Identify which cell holds the provided text, then report its (X, Y) central coordinate. 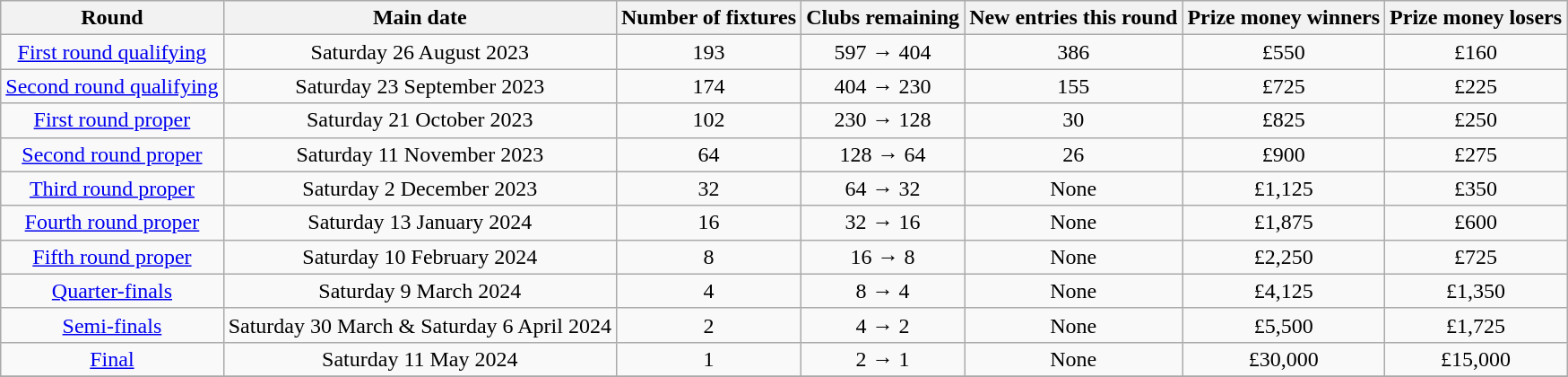
16 → 8 (883, 257)
Fourth round proper (112, 223)
£825 (1284, 120)
Main date (420, 18)
£350 (1476, 188)
Saturday 11 November 2023 (420, 154)
Saturday 21 October 2023 (420, 120)
64 → 32 (883, 188)
Saturday 11 May 2024 (420, 359)
Clubs remaining (883, 18)
£275 (1476, 154)
£550 (1284, 52)
£250 (1476, 120)
£900 (1284, 154)
£4,125 (1284, 291)
2 → 1 (883, 359)
First round proper (112, 120)
Saturday 23 September 2023 (420, 86)
Number of fixtures (708, 18)
386 (1074, 52)
Saturday 26 August 2023 (420, 52)
Final (112, 359)
£2,250 (1284, 257)
102 (708, 120)
Third round proper (112, 188)
16 (708, 223)
32 (708, 188)
Fifth round proper (112, 257)
£600 (1476, 223)
Quarter-finals (112, 291)
174 (708, 86)
26 (1074, 154)
128 → 64 (883, 154)
£1,725 (1476, 325)
1 (708, 359)
£30,000 (1284, 359)
4 (708, 291)
597 → 404 (883, 52)
4 → 2 (883, 325)
£15,000 (1476, 359)
8 → 4 (883, 291)
£1,125 (1284, 188)
£225 (1476, 86)
Prize money losers (1476, 18)
404 → 230 (883, 86)
230 → 128 (883, 120)
£1,350 (1476, 291)
Round (112, 18)
New entries this round (1074, 18)
Saturday 13 January 2024 (420, 223)
Semi-finals (112, 325)
Saturday 2 December 2023 (420, 188)
32 → 16 (883, 223)
£160 (1476, 52)
Saturday 10 February 2024 (420, 257)
Prize money winners (1284, 18)
£1,875 (1284, 223)
Saturday 9 March 2024 (420, 291)
64 (708, 154)
£5,500 (1284, 325)
155 (1074, 86)
193 (708, 52)
30 (1074, 120)
Second round qualifying (112, 86)
Second round proper (112, 154)
2 (708, 325)
Saturday 30 March & Saturday 6 April 2024 (420, 325)
First round qualifying (112, 52)
8 (708, 257)
